Find where the given text appears and provide that cell's center as (X, Y) coordinate. 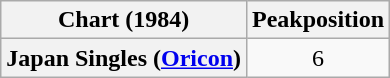
Peakposition (318, 20)
6 (318, 58)
Japan Singles (Oricon) (124, 58)
Chart (1984) (124, 20)
